Return the (x, y) coordinate for the center point of the cell that contains the specified text.  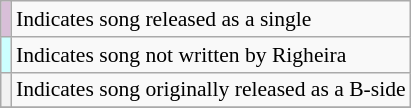
Indicates song released as a single (211, 19)
Indicates song not written by Righeira (211, 55)
Indicates song originally released as a B-side (211, 90)
